Extract the [X, Y] coordinate from the center of the cell holding the provided text.  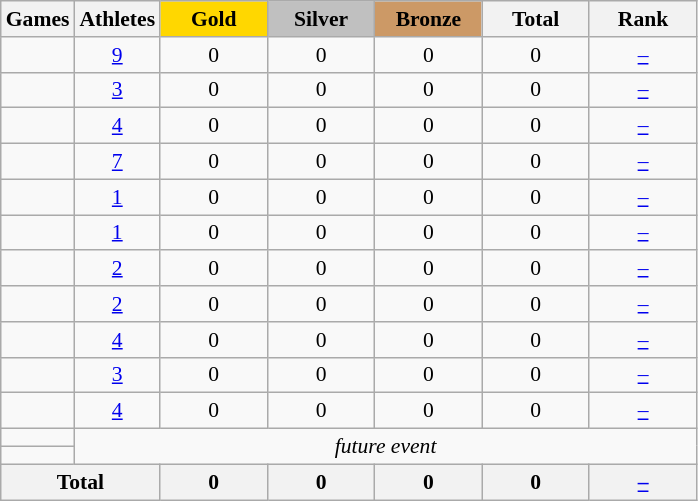
Athletes [117, 19]
9 [117, 55]
Rank [642, 19]
Gold [214, 19]
Bronze [428, 19]
7 [117, 162]
Games [38, 19]
Silver [320, 19]
future event [385, 447]
